Extract the [x, y] coordinate from the center of the cell holding the provided text.  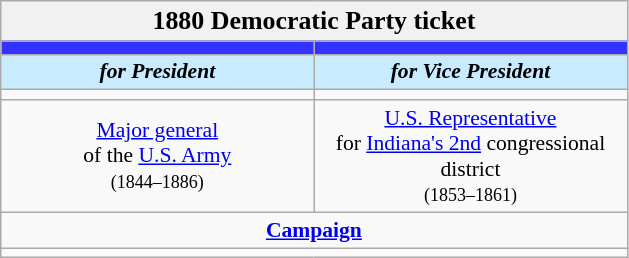
for Vice President [470, 72]
for President [158, 72]
U.S. Representativefor Indiana's 2nd congressional district(1853–1861) [470, 156]
1880 Democratic Party ticket [314, 21]
Campaign [314, 230]
Major generalof the U.S. Army(1844–1886) [158, 156]
